Return (x, y) of the center of cell containing provided text 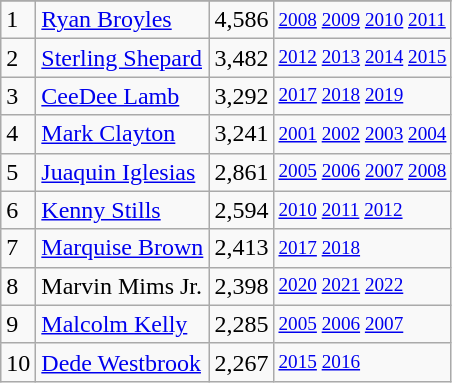
Dede Westbrook (122, 362)
2,594 (242, 210)
2008 2009 2010 2011 (362, 20)
9 (18, 324)
Marvin Mims Jr. (122, 286)
1 (18, 20)
3,292 (242, 96)
2015 2016 (362, 362)
Marquise Brown (122, 248)
4,586 (242, 20)
2,285 (242, 324)
2,861 (242, 172)
4 (18, 134)
3,482 (242, 58)
2001 2002 2003 2004 (362, 134)
10 (18, 362)
2012 2013 2014 2015 (362, 58)
CeeDee Lamb (122, 96)
Ryan Broyles (122, 20)
2017 2018 (362, 248)
7 (18, 248)
2010 2011 2012 (362, 210)
2005 2006 2007 (362, 324)
2,398 (242, 286)
Malcolm Kelly (122, 324)
2,413 (242, 248)
2005 2006 2007 2008 (362, 172)
Mark Clayton (122, 134)
2 (18, 58)
2020 2021 2022 (362, 286)
2,267 (242, 362)
Juaquin Iglesias (122, 172)
5 (18, 172)
6 (18, 210)
Kenny Stills (122, 210)
3,241 (242, 134)
Sterling Shepard (122, 58)
3 (18, 96)
8 (18, 286)
2017 2018 2019 (362, 96)
